Scan for the cell matching the given text and deliver its [x, y] coordinate at center. 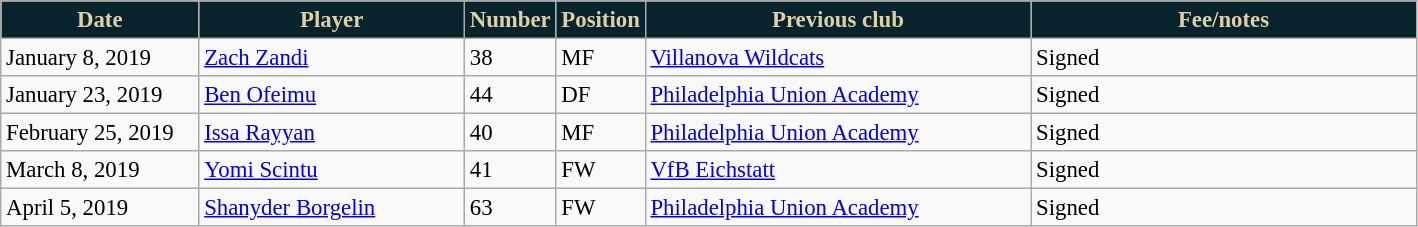
63 [510, 208]
38 [510, 58]
January 23, 2019 [100, 95]
Villanova Wildcats [838, 58]
Ben Ofeimu [332, 95]
41 [510, 170]
Zach Zandi [332, 58]
44 [510, 95]
Position [600, 20]
Shanyder Borgelin [332, 208]
VfB Eichstatt [838, 170]
January 8, 2019 [100, 58]
Player [332, 20]
February 25, 2019 [100, 133]
Yomi Scintu [332, 170]
40 [510, 133]
April 5, 2019 [100, 208]
March 8, 2019 [100, 170]
Number [510, 20]
Previous club [838, 20]
Date [100, 20]
Fee/notes [1224, 20]
Issa Rayyan [332, 133]
DF [600, 95]
